Return the [x, y] coordinate for the center point of the cell that contains the specified text.  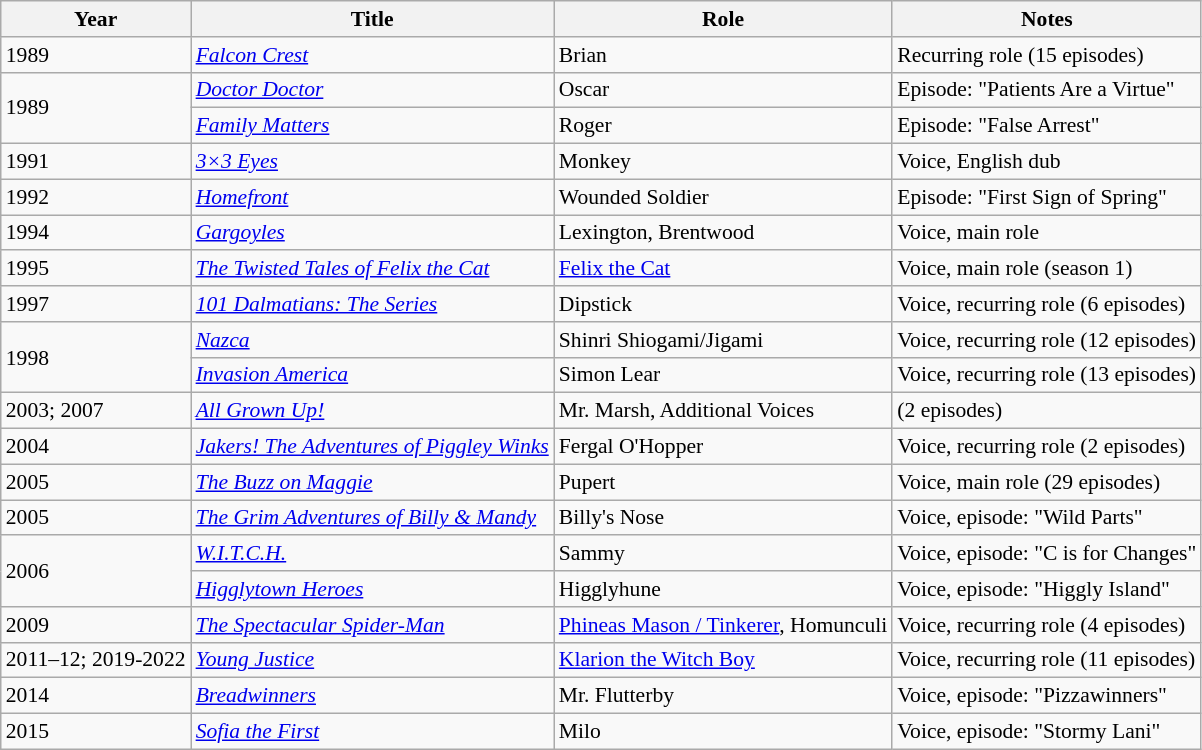
Voice, main role (season 1) [1046, 269]
The Twisted Tales of Felix the Cat [372, 269]
Voice, recurring role (4 episodes) [1046, 625]
Breadwinners [372, 696]
1995 [96, 269]
Voice, episode: "Pizzawinners" [1046, 696]
1991 [96, 162]
2015 [96, 732]
Doctor Doctor [372, 90]
Milo [723, 732]
Voice, episode: "Stormy Lani" [1046, 732]
Role [723, 19]
Nazca [372, 340]
2006 [96, 572]
Young Justice [372, 660]
Lexington, Brentwood [723, 233]
Wounded Soldier [723, 197]
All Grown Up! [372, 411]
Homefront [372, 197]
1992 [96, 197]
The Buzz on Maggie [372, 482]
Falcon Crest [372, 55]
Monkey [723, 162]
Simon Lear [723, 375]
Recurring role (15 episodes) [1046, 55]
Episode: "Patients Are a Virtue" [1046, 90]
Mr. Flutterby [723, 696]
Voice, main role [1046, 233]
Episode: "False Arrest" [1046, 126]
101 Dalmatians: The Series [372, 304]
3×3 Eyes [372, 162]
(2 episodes) [1046, 411]
Pupert [723, 482]
Mr. Marsh, Additional Voices [723, 411]
Phineas Mason / Tinkerer, Homunculi [723, 625]
Voice, recurring role (2 episodes) [1046, 447]
Episode: "First Sign of Spring" [1046, 197]
Higglyhune [723, 589]
Sofia the First [372, 732]
Voice, recurring role (6 episodes) [1046, 304]
Higglytown Heroes [372, 589]
Roger [723, 126]
Voice, episode: "Wild Parts" [1046, 518]
2011–12; 2019-2022 [96, 660]
2009 [96, 625]
Notes [1046, 19]
Jakers! The Adventures of Piggley Winks [372, 447]
Brian [723, 55]
Billy's Nose [723, 518]
The Grim Adventures of Billy & Mandy [372, 518]
Sammy [723, 554]
Shinri Shiogami/Jigami [723, 340]
1994 [96, 233]
Voice, recurring role (11 episodes) [1046, 660]
1998 [96, 358]
Voice, main role (29 episodes) [1046, 482]
Felix the Cat [723, 269]
Dipstick [723, 304]
Title [372, 19]
Voice, episode: "Higgly Island" [1046, 589]
Voice, recurring role (13 episodes) [1046, 375]
Fergal O'Hopper [723, 447]
Family Matters [372, 126]
W.I.T.C.H. [372, 554]
Voice, English dub [1046, 162]
Klarion the Witch Boy [723, 660]
Invasion America [372, 375]
2003; 2007 [96, 411]
Gargoyles [372, 233]
The Spectacular Spider-Man [372, 625]
2004 [96, 447]
Year [96, 19]
Voice, recurring role (12 episodes) [1046, 340]
Voice, episode: "C is for Changes" [1046, 554]
2014 [96, 696]
1997 [96, 304]
Oscar [723, 90]
